Pinpoint the cell where the given text exists, returning its (x, y) midpoint coordinate. 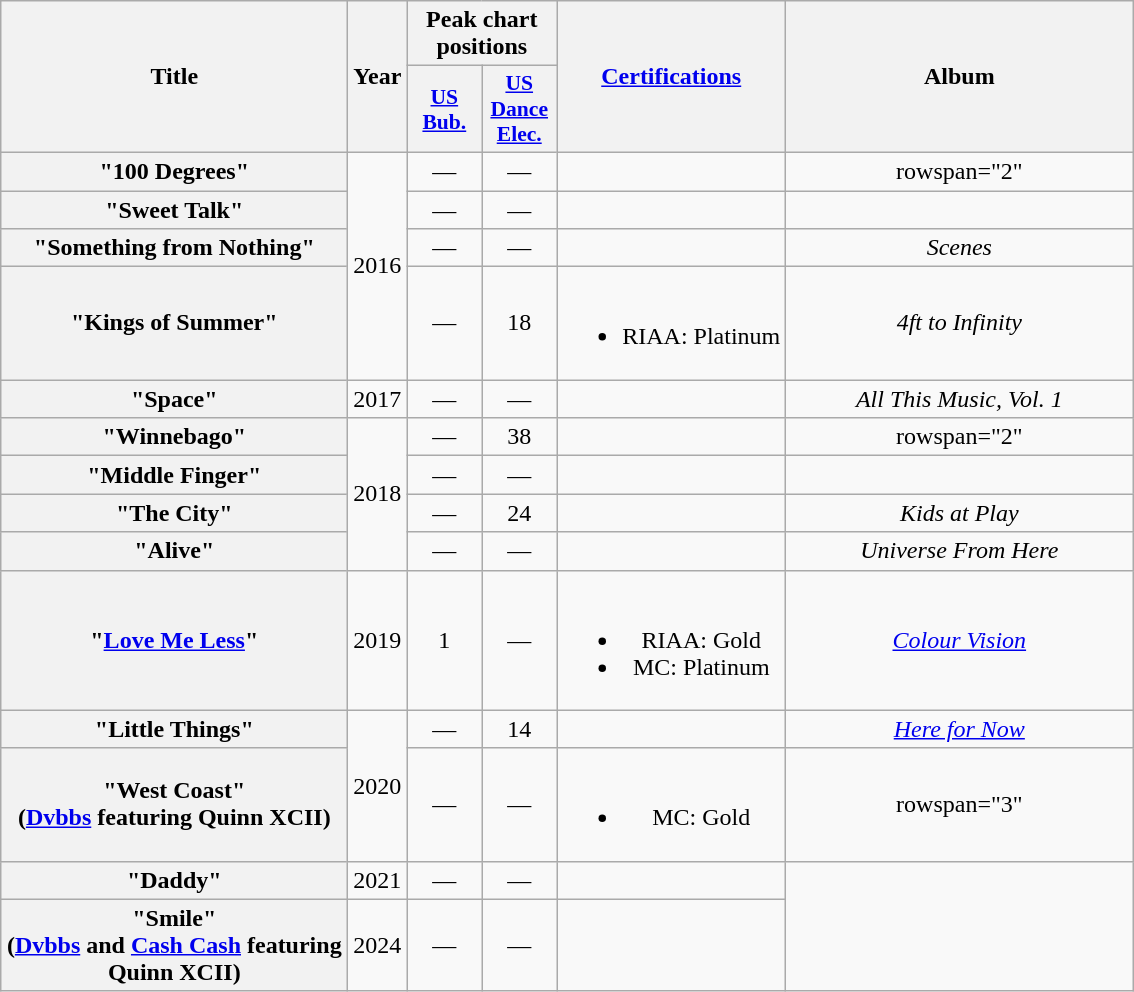
RIAA: Platinum (672, 324)
"West Coast" (Dvbbs featuring Quinn XCII) (174, 804)
"Sweet Talk" (174, 209)
4ft to Infinity (960, 324)
RIAA: GoldMC: Platinum (672, 640)
2019 (378, 640)
"Kings of Summer" (174, 324)
USBub. (444, 110)
"Smile"(Dvbbs and Cash Cash featuring Quinn XCII) (174, 945)
"Space" (174, 399)
"100 Degrees" (174, 171)
"The City" (174, 513)
Peak chart positions (482, 34)
Kids at Play (960, 513)
38 (520, 437)
2021 (378, 880)
1 (444, 640)
"Love Me Less" (174, 640)
Colour Vision (960, 640)
Here for Now (960, 729)
14 (520, 729)
"Daddy" (174, 880)
Universe From Here (960, 551)
2018 (378, 494)
2017 (378, 399)
"Something from Nothing" (174, 248)
MC: Gold (672, 804)
2016 (378, 266)
Year (378, 77)
2020 (378, 786)
18 (520, 324)
24 (520, 513)
USDanceElec. (520, 110)
2024 (378, 945)
"Alive" (174, 551)
"Winnebago" (174, 437)
Album (960, 77)
Certifications (672, 77)
"Little Things" (174, 729)
Scenes (960, 248)
Title (174, 77)
All This Music, Vol. 1 (960, 399)
"Middle Finger" (174, 475)
rowspan="3" (960, 804)
